Find where the given text appears and provide that cell's center as (X, Y) coordinate. 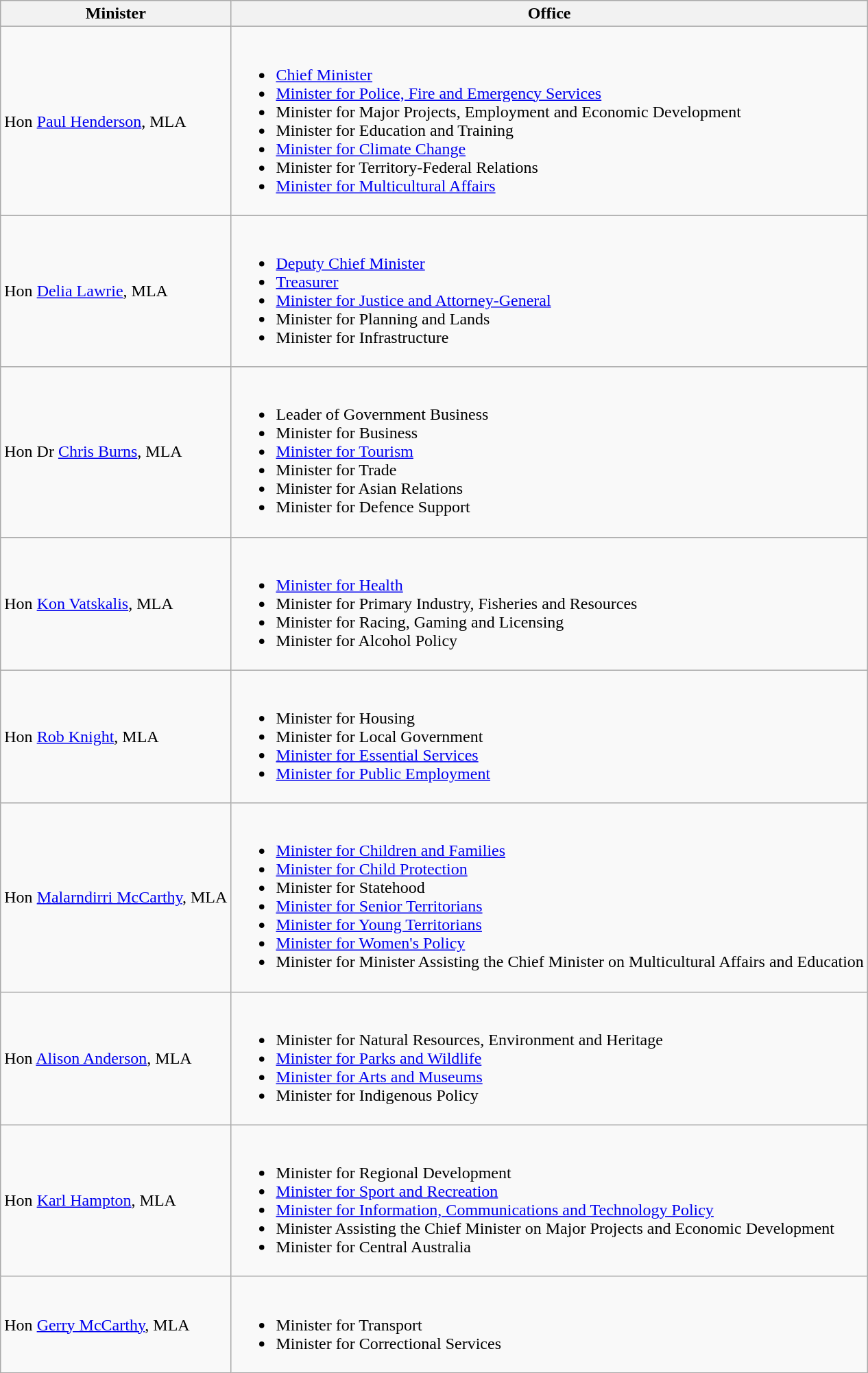
Minister for TransportMinister for Correctional Services (550, 1324)
Hon Rob Knight, MLA (116, 737)
Minister for HealthMinister for Primary Industry, Fisheries and ResourcesMinister for Racing, Gaming and LicensingMinister for Alcohol Policy (550, 604)
Minister (116, 14)
Minister for HousingMinister for Local GovernmentMinister for Essential ServicesMinister for Public Employment (550, 737)
Hon Kon Vatskalis, MLA (116, 604)
Deputy Chief MinisterTreasurerMinister for Justice and Attorney-GeneralMinister for Planning and LandsMinister for Infrastructure (550, 291)
Leader of Government BusinessMinister for BusinessMinister for TourismMinister for TradeMinister for Asian RelationsMinister for Defence Support (550, 452)
Hon Delia Lawrie, MLA (116, 291)
Hon Dr Chris Burns, MLA (116, 452)
Hon Gerry McCarthy, MLA (116, 1324)
Hon Karl Hampton, MLA (116, 1200)
Hon Paul Henderson, MLA (116, 121)
Office (550, 14)
Minister for Natural Resources, Environment and HeritageMinister for Parks and WildlifeMinister for Arts and MuseumsMinister for Indigenous Policy (550, 1058)
Hon Malarndirri McCarthy, MLA (116, 897)
Hon Alison Anderson, MLA (116, 1058)
